Find where the given text appears and provide that cell's center as [x, y] coordinate. 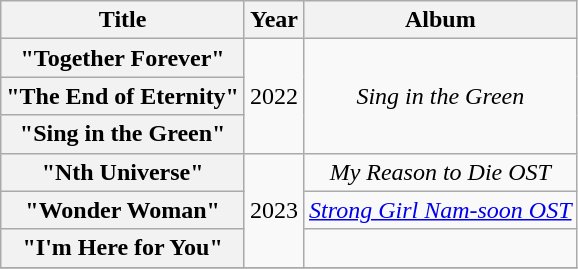
Year [274, 20]
Title [123, 20]
"Nth Universe" [123, 172]
"Together Forever" [123, 58]
My Reason to Die OST [441, 172]
Album [441, 20]
Sing in the Green [441, 96]
2022 [274, 96]
Strong Girl Nam-soon OST [441, 210]
"Sing in the Green" [123, 134]
"Wonder Woman" [123, 210]
"I'm Here for You" [123, 248]
2023 [274, 210]
"The End of Eternity" [123, 96]
